Return the [x, y] coordinate for the center point of the cell that contains the specified text.  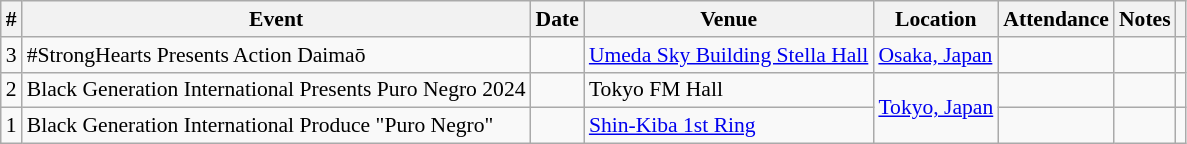
# [12, 19]
2 [12, 90]
Osaka, Japan [936, 55]
Location [936, 19]
Black Generation International Produce "Puro Negro" [276, 126]
#StrongHearts Presents Action Daimaō [276, 55]
Notes [1145, 19]
Umeda Sky Building Stella Hall [729, 55]
Tokyo FM Hall [729, 90]
1 [12, 126]
Shin-Kiba 1st Ring [729, 126]
Tokyo, Japan [936, 108]
Venue [729, 19]
Black Generation International Presents Puro Negro 2024 [276, 90]
Attendance [1056, 19]
Date [558, 19]
3 [12, 55]
Event [276, 19]
